Identify which cell holds the provided text, then report its (x, y) central coordinate. 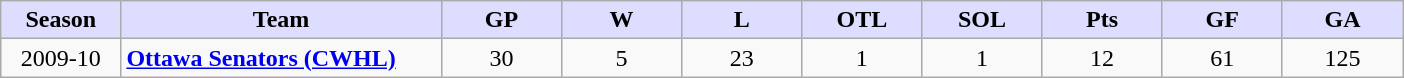
61 (1222, 58)
OTL (862, 20)
SOL (982, 20)
GA (1342, 20)
125 (1342, 58)
GP (501, 20)
Team (281, 20)
Ottawa Senators (CWHL) (281, 58)
12 (1102, 58)
2009-10 (61, 58)
Pts (1102, 20)
GF (1222, 20)
Season (61, 20)
30 (501, 58)
L (742, 20)
5 (621, 58)
23 (742, 58)
W (621, 20)
